Determine the [X, Y] coordinate at the center of the cell enclosing the given text.  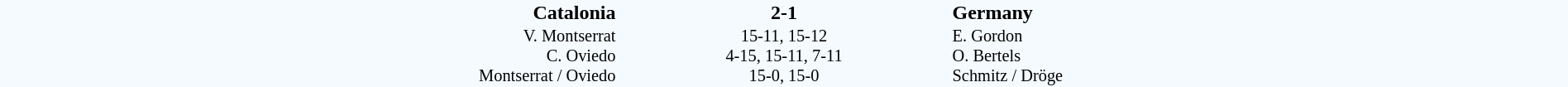
2-1 [784, 12]
V. MontserratC. OviedoMontserrat / Oviedo [308, 56]
E. GordonO. BertelsSchmitz / Dröge [1260, 56]
15-11, 15-124-15, 15-11, 7-1115-0, 15-0 [784, 56]
Germany [1260, 12]
Catalonia [308, 12]
